Determine the (X, Y) coordinate at the center of the cell enclosing the given text.  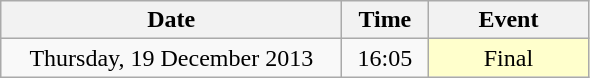
16:05 (385, 58)
Date (172, 20)
Time (385, 20)
Final (508, 58)
Thursday, 19 December 2013 (172, 58)
Event (508, 20)
